Determine the (x, y) coordinate at the center of the cell enclosing the given text.  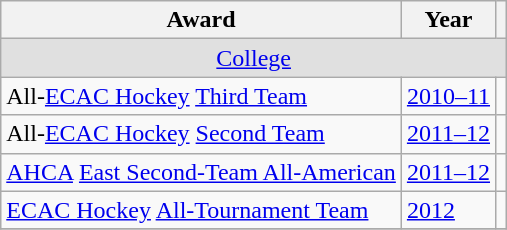
2012 (448, 210)
Year (448, 20)
College (254, 58)
All-ECAC Hockey Third Team (202, 96)
2010–11 (448, 96)
Award (202, 20)
All-ECAC Hockey Second Team (202, 134)
AHCA East Second-Team All-American (202, 172)
ECAC Hockey All-Tournament Team (202, 210)
